Detect which cell encompasses the target text, then output its (X, Y) center coordinate. 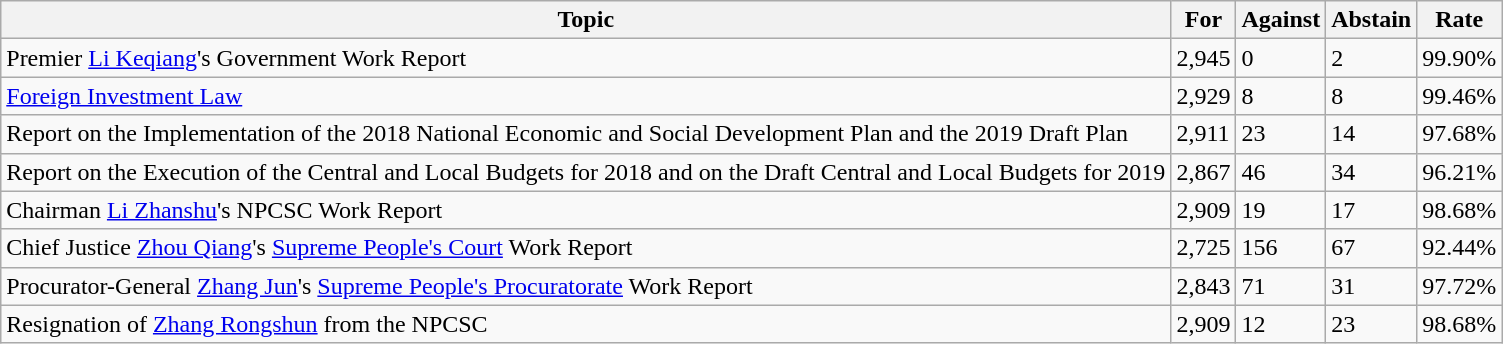
Report on the Implementation of the 2018 National Economic and Social Development Plan and the 2019 Draft Plan (586, 134)
2,843 (1204, 286)
14 (1372, 134)
97.72% (1460, 286)
2 (1372, 58)
2,911 (1204, 134)
0 (1281, 58)
99.46% (1460, 96)
46 (1281, 172)
96.21% (1460, 172)
67 (1372, 248)
12 (1281, 324)
Procurator-General Zhang Jun's Supreme People's Procuratorate Work Report (586, 286)
Chairman Li Zhanshu's NPCSC Work Report (586, 210)
17 (1372, 210)
2,725 (1204, 248)
34 (1372, 172)
31 (1372, 286)
Resignation of Zhang Rongshun from the NPCSC (586, 324)
2,867 (1204, 172)
Against (1281, 20)
99.90% (1460, 58)
For (1204, 20)
Report on the Execution of the Central and Local Budgets for 2018 and on the Draft Central and Local Budgets for 2019 (586, 172)
156 (1281, 248)
71 (1281, 286)
97.68% (1460, 134)
Chief Justice Zhou Qiang's Supreme People's Court Work Report (586, 248)
Premier Li Keqiang's Government Work Report (586, 58)
19 (1281, 210)
Foreign Investment Law (586, 96)
2,929 (1204, 96)
Abstain (1372, 20)
Topic (586, 20)
2,945 (1204, 58)
92.44% (1460, 248)
Rate (1460, 20)
